Return (X, Y) of the center of cell containing provided text 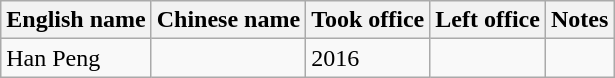
Took office (368, 20)
Han Peng (76, 58)
2016 (368, 58)
Chinese name (228, 20)
Notes (579, 20)
Left office (488, 20)
English name (76, 20)
